Capture the cell that displays the provided text and extract its [X, Y] central coordinate. 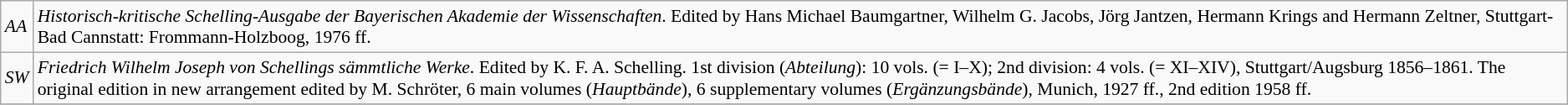
AA [17, 27]
SW [17, 77]
